Detect which cell encompasses the target text, then output its [x, y] center coordinate. 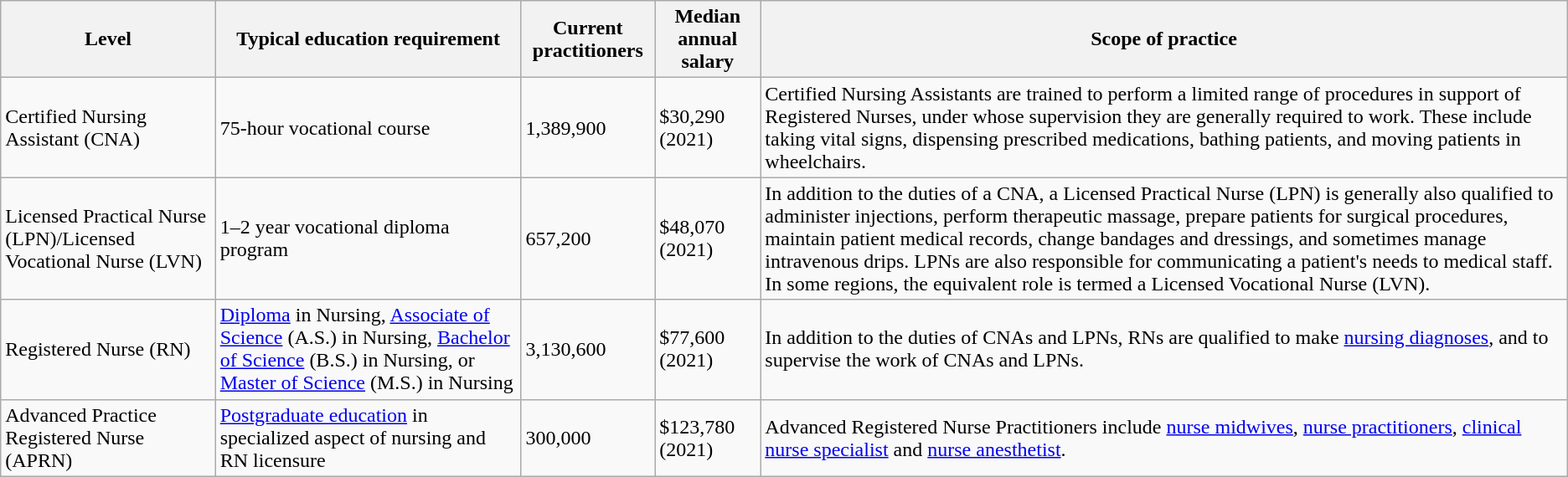
Median annual salary [708, 39]
Level [108, 39]
Scope of practice [1164, 39]
300,000 [588, 438]
3,130,600 [588, 350]
Current practitioners [588, 39]
1–2 year vocational diploma program [369, 238]
$77,600 (2021) [708, 350]
$48,070 (2021) [708, 238]
Registered Nurse (RN) [108, 350]
75-hour vocational course [369, 127]
Licensed Practical Nurse (LPN)/Licensed Vocational Nurse (LVN) [108, 238]
Certified Nursing Assistant (CNA) [108, 127]
$123,780 (2021) [708, 438]
1,389,900 [588, 127]
Typical education requirement [369, 39]
Advanced Practice Registered Nurse (APRN) [108, 438]
In addition to the duties of CNAs and LPNs, RNs are qualified to make nursing diagnoses, and to supervise the work of CNAs and LPNs. [1164, 350]
Advanced Registered Nurse Practitioners include nurse midwives, nurse practitioners, clinical nurse specialist and nurse anesthetist. [1164, 438]
657,200 [588, 238]
Diploma in Nursing, Associate of Science (A.S.) in Nursing, Bachelor of Science (B.S.) in Nursing, or Master of Science (M.S.) in Nursing [369, 350]
Postgraduate education in specialized aspect of nursing and RN licensure [369, 438]
$30,290 (2021) [708, 127]
